Determine the [x, y] coordinate at the center of the cell enclosing the given text.  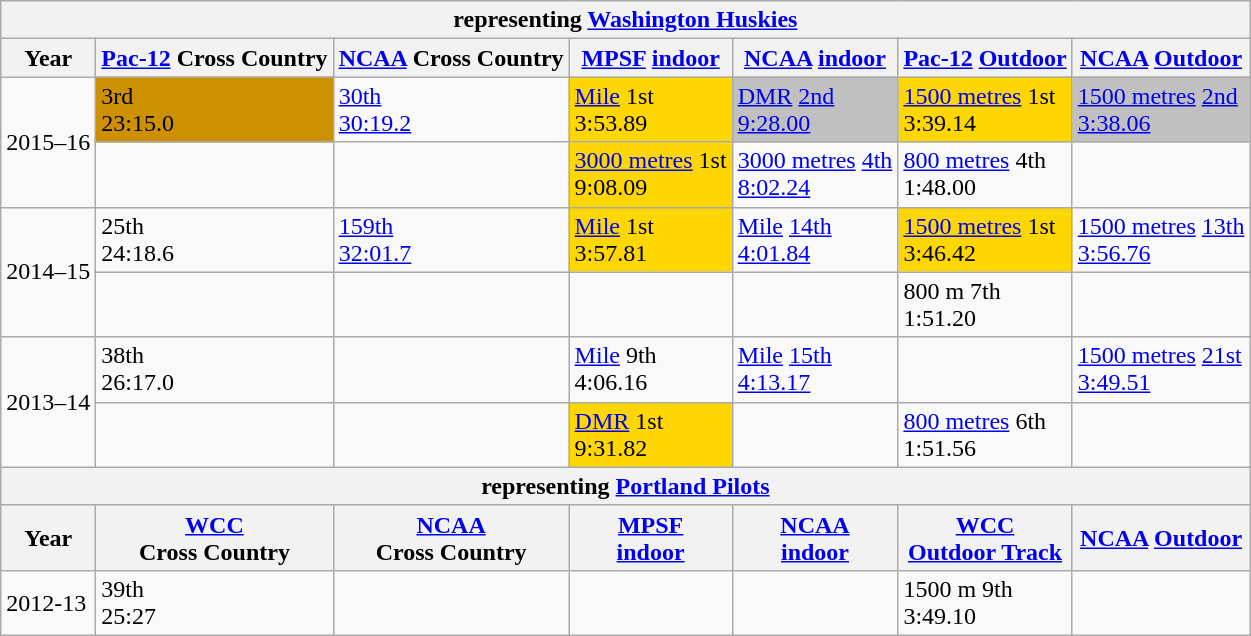
Mile 9th4:06.16 [650, 370]
NCAACross Country [451, 538]
3000 metres 4th8:02.24 [815, 174]
38th26:17.0 [214, 370]
1500 m 9th3:49.10 [985, 602]
1500 metres 21st3:49.51 [1161, 370]
159th32:01.7 [451, 240]
representing Portland Pilots [626, 486]
Pac-12 Cross Country [214, 58]
representing Washington Huskies [626, 20]
NCAA indoor [815, 58]
NCAAindoor [815, 538]
1500 metres 13th3:56.76 [1161, 240]
MPSFindoor [650, 538]
800 metres 6th1:51.56 [985, 434]
2013–14 [48, 402]
2014–15 [48, 272]
WCCOutdoor Track [985, 538]
1500 metres 1st3:46.42 [985, 240]
25th24:18.6 [214, 240]
Mile 1st3:53.89 [650, 110]
MPSF indoor [650, 58]
NCAA Cross Country [451, 58]
3rd23:15.0 [214, 110]
Pac-12 Outdoor [985, 58]
1500 metres 2nd3:38.06 [1161, 110]
Mile 1st3:57.81 [650, 240]
800 metres 4th1:48.00 [985, 174]
DMR 2nd9:28.00 [815, 110]
800 m 7th1:51.20 [985, 304]
Mile 15th4:13.17 [815, 370]
WCCCross Country [214, 538]
2012-13 [48, 602]
39th25:27 [214, 602]
2015–16 [48, 142]
3000 metres 1st9:08.09 [650, 174]
DMR 1st9:31.82 [650, 434]
30th30:19.2 [451, 110]
1500 metres 1st3:39.14 [985, 110]
Mile 14th4:01.84 [815, 240]
